Find where the given text appears and provide that cell's center as (x, y) coordinate. 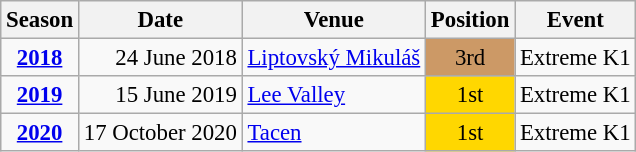
17 October 2020 (160, 133)
2018 (40, 58)
Tacen (334, 133)
Event (576, 20)
15 June 2019 (160, 95)
2019 (40, 95)
2020 (40, 133)
Season (40, 20)
Date (160, 20)
24 June 2018 (160, 58)
Venue (334, 20)
Liptovský Mikuláš (334, 58)
Position (470, 20)
Lee Valley (334, 95)
3rd (470, 58)
